Extract the [x, y] coordinate from the center of the cell holding the provided text.  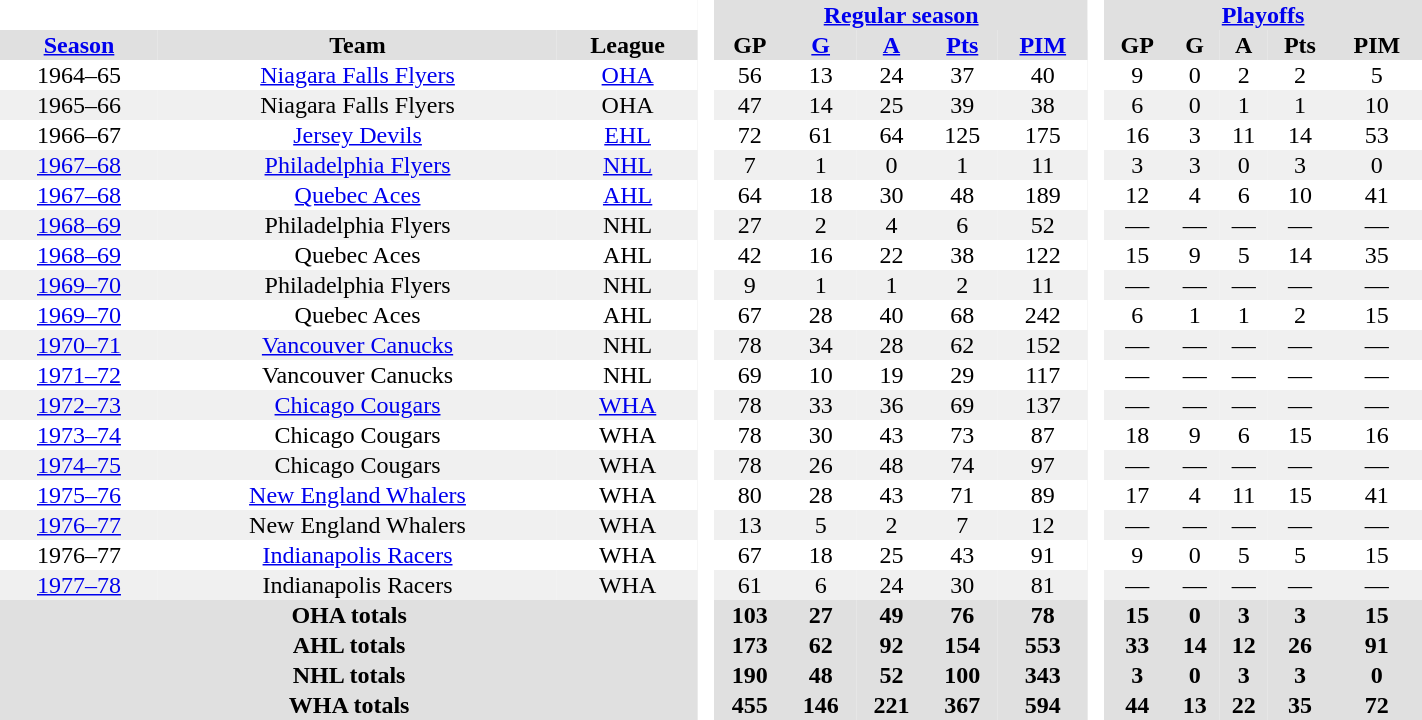
49 [892, 615]
47 [750, 105]
343 [1043, 675]
175 [1043, 135]
37 [962, 75]
152 [1043, 345]
173 [750, 645]
League [628, 45]
1966–67 [79, 135]
1971–72 [79, 375]
242 [1043, 315]
56 [750, 75]
76 [962, 615]
EHL [628, 135]
NHL totals [349, 675]
Playoffs [1263, 15]
1977–78 [79, 585]
42 [750, 255]
146 [820, 705]
OHA totals [349, 615]
1975–76 [79, 495]
553 [1043, 645]
189 [1043, 195]
100 [962, 675]
154 [962, 645]
455 [750, 705]
594 [1043, 705]
29 [962, 375]
Season [79, 45]
117 [1043, 375]
1973–74 [79, 435]
87 [1043, 435]
1974–75 [79, 465]
AHL totals [349, 645]
1964–65 [79, 75]
125 [962, 135]
53 [1377, 135]
1972–73 [79, 405]
17 [1137, 495]
Regular season [900, 15]
190 [750, 675]
71 [962, 495]
44 [1137, 705]
367 [962, 705]
19 [892, 375]
73 [962, 435]
103 [750, 615]
89 [1043, 495]
WHA totals [349, 705]
221 [892, 705]
39 [962, 105]
122 [1043, 255]
Jersey Devils [358, 135]
36 [892, 405]
68 [962, 315]
97 [1043, 465]
34 [820, 345]
74 [962, 465]
80 [750, 495]
Team [358, 45]
137 [1043, 405]
1970–71 [79, 345]
92 [892, 645]
1965–66 [79, 105]
81 [1043, 585]
